Extract the (x, y) coordinate from the center of the cell holding the provided text.  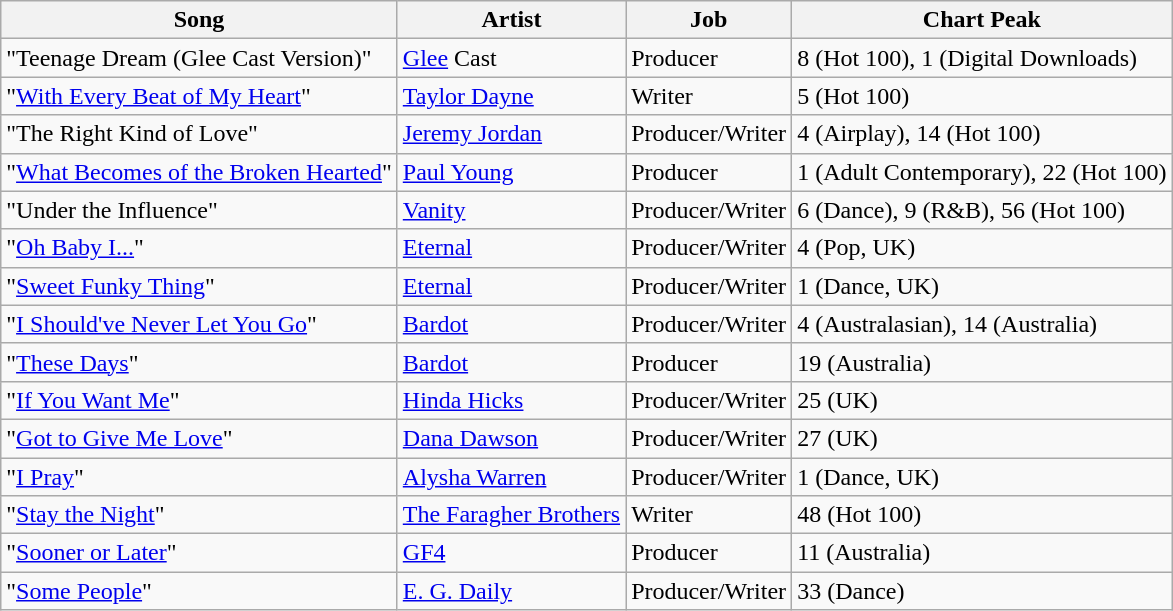
Paul Young (511, 172)
4 (Australasian), 14 (Australia) (982, 324)
"Sweet Funky Thing" (200, 286)
GF4 (511, 553)
"If You Want Me" (200, 400)
Alysha Warren (511, 477)
Job (709, 20)
Taylor Dayne (511, 96)
5 (Hot 100) (982, 96)
27 (UK) (982, 438)
6 (Dance), 9 (R&B), 56 (Hot 100) (982, 210)
25 (UK) (982, 400)
"Stay the Night" (200, 515)
48 (Hot 100) (982, 515)
1 (Adult Contemporary), 22 (Hot 100) (982, 172)
Jeremy Jordan (511, 134)
"Got to Give Me Love" (200, 438)
The Faragher Brothers (511, 515)
"The Right Kind of Love" (200, 134)
Hinda Hicks (511, 400)
Artist (511, 20)
11 (Australia) (982, 553)
"These Days" (200, 362)
4 (Airplay), 14 (Hot 100) (982, 134)
Vanity (511, 210)
4 (Pop, UK) (982, 248)
"I Pray" (200, 477)
"Under the Influence" (200, 210)
33 (Dance) (982, 591)
Glee Cast (511, 58)
"What Becomes of the Broken Hearted" (200, 172)
"Some People" (200, 591)
Song (200, 20)
Dana Dawson (511, 438)
"With Every Beat of My Heart" (200, 96)
"Teenage Dream (Glee Cast Version)" (200, 58)
Chart Peak (982, 20)
"Oh Baby I..." (200, 248)
8 (Hot 100), 1 (Digital Downloads) (982, 58)
19 (Australia) (982, 362)
"Sooner or Later" (200, 553)
"I Should've Never Let You Go" (200, 324)
E. G. Daily (511, 591)
